Determine the [x, y] coordinate at the center of the cell enclosing the given text.  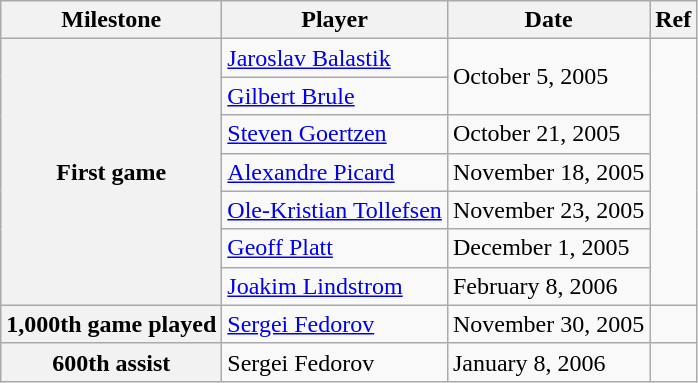
November 18, 2005 [548, 172]
Date [548, 20]
Joakim Lindstrom [335, 286]
December 1, 2005 [548, 248]
Steven Goertzen [335, 134]
600th assist [112, 362]
Ole-Kristian Tollefsen [335, 210]
First game [112, 172]
November 30, 2005 [548, 324]
1,000th game played [112, 324]
January 8, 2006 [548, 362]
Milestone [112, 20]
Alexandre Picard [335, 172]
Player [335, 20]
October 21, 2005 [548, 134]
Geoff Platt [335, 248]
October 5, 2005 [548, 77]
November 23, 2005 [548, 210]
Ref [674, 20]
Gilbert Brule [335, 96]
Jaroslav Balastik [335, 58]
February 8, 2006 [548, 286]
